Search for the cell housing the specified text and yield its (X, Y) center coordinate. 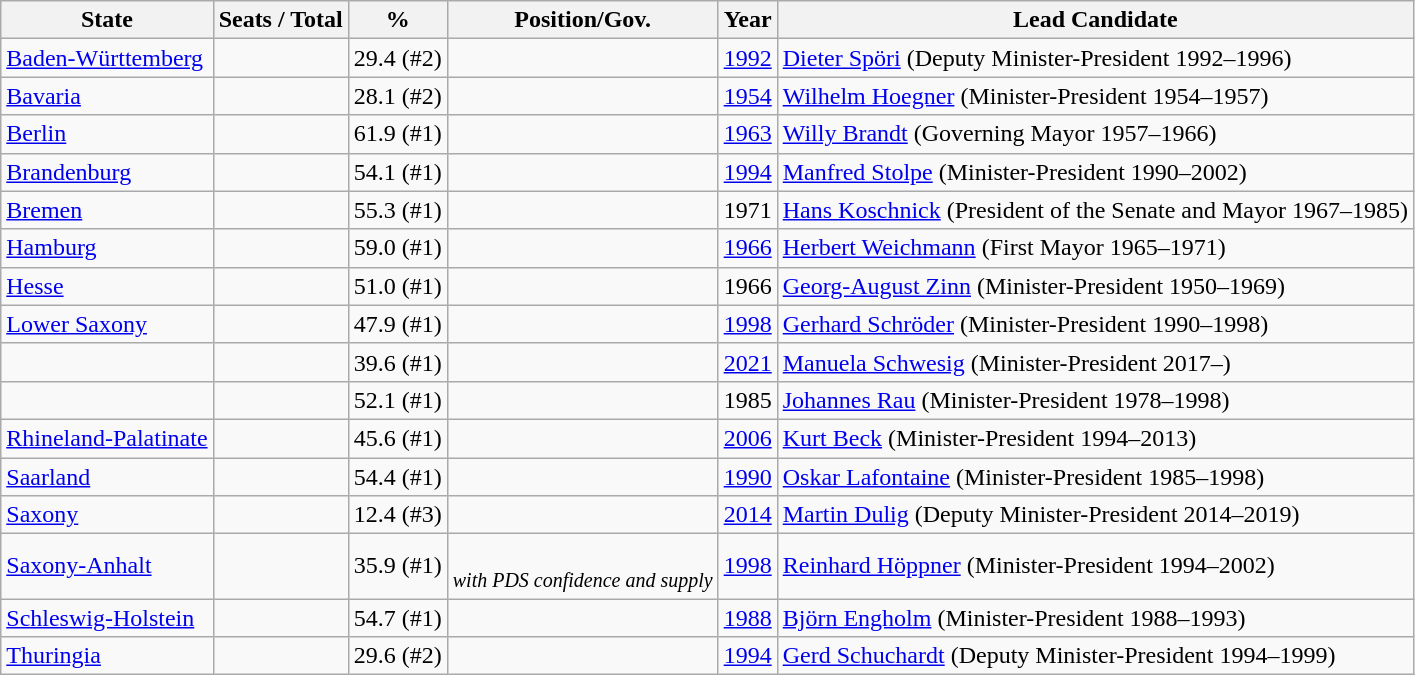
28.1 (#2) (398, 96)
Position/Gov. (582, 20)
% (398, 20)
Saarland (107, 477)
State (107, 20)
29.4 (#2) (398, 58)
Dieter Spöri (Deputy Minister-President 1992–1996) (1095, 58)
Bremen (107, 210)
1971 (748, 210)
1954 (748, 96)
Saxony-Anhalt (107, 566)
Brandenburg (107, 172)
Manfred Stolpe (Minister-President 1990–2002) (1095, 172)
Manuela Schwesig (Minister-President 2017–) (1095, 362)
47.9 (#1) (398, 324)
51.0 (#1) (398, 286)
with PDS confidence and supply (582, 566)
Willy Brandt (Governing Mayor 1957–1966) (1095, 134)
Hamburg (107, 248)
Gerd Schuchardt (Deputy Minister-President 1994–1999) (1095, 656)
Martin Dulig (Deputy Minister-President 2014–2019) (1095, 515)
Berlin (107, 134)
Hans Koschnick (President of the Senate and Mayor 1967–1985) (1095, 210)
Hesse (107, 286)
2006 (748, 438)
Lower Saxony (107, 324)
55.3 (#1) (398, 210)
Johannes Rau (Minister-President 1978–1998) (1095, 400)
1988 (748, 618)
2014 (748, 515)
1963 (748, 134)
2021 (748, 362)
52.1 (#1) (398, 400)
Bavaria (107, 96)
Georg-August Zinn (Minister-President 1950–1969) (1095, 286)
54.7 (#1) (398, 618)
35.9 (#1) (398, 566)
Schleswig-Holstein (107, 618)
Oskar Lafontaine (Minister-President 1985–1998) (1095, 477)
Kurt Beck (Minister-President 1994–2013) (1095, 438)
Rhineland-Palatinate (107, 438)
Gerhard Schröder (Minister-President 1990–1998) (1095, 324)
61.9 (#1) (398, 134)
Wilhelm Hoegner (Minister-President 1954–1957) (1095, 96)
Baden-Württemberg (107, 58)
Björn Engholm (Minister-President 1988–1993) (1095, 618)
1990 (748, 477)
Herbert Weichmann (First Mayor 1965–1971) (1095, 248)
Saxony (107, 515)
1992 (748, 58)
12.4 (#3) (398, 515)
39.6 (#1) (398, 362)
Seats / Total (280, 20)
Lead Candidate (1095, 20)
Thuringia (107, 656)
Reinhard Höppner (Minister-President 1994–2002) (1095, 566)
1985 (748, 400)
59.0 (#1) (398, 248)
29.6 (#2) (398, 656)
Year (748, 20)
54.4 (#1) (398, 477)
45.6 (#1) (398, 438)
54.1 (#1) (398, 172)
